Identify which cell holds the provided text, then report its (X, Y) central coordinate. 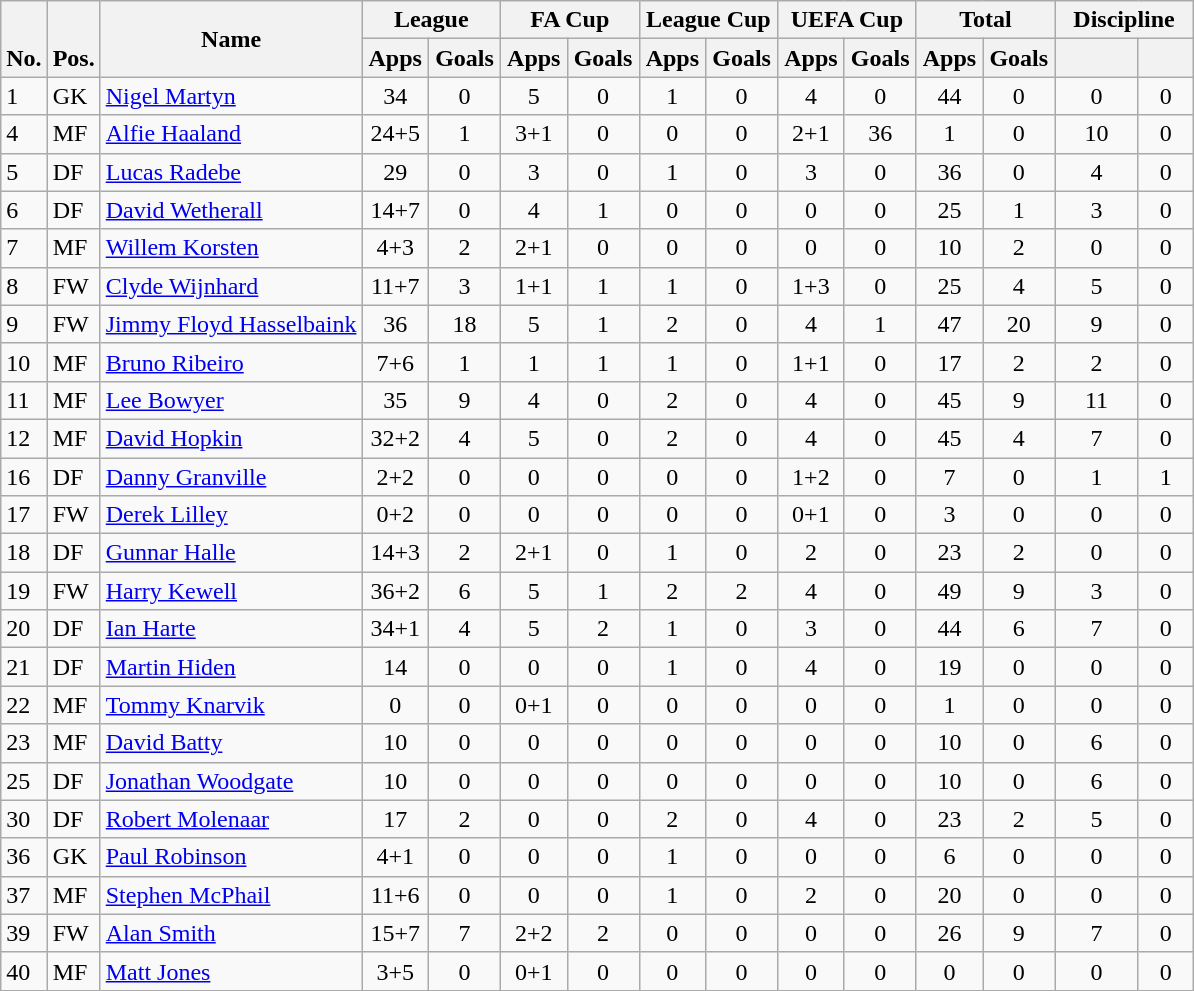
4+3 (396, 248)
15+7 (396, 933)
UEFA Cup (848, 20)
12 (24, 438)
14+3 (396, 553)
Bruno Ribeiro (231, 362)
Stephen McPhail (231, 895)
David Batty (231, 743)
FA Cup (570, 20)
4+1 (396, 857)
36+2 (396, 591)
35 (396, 400)
Martin Hiden (231, 667)
League (432, 20)
21 (24, 667)
No. (24, 39)
16 (24, 477)
Pos. (74, 39)
47 (950, 324)
Danny Granville (231, 477)
Alan Smith (231, 933)
Jonathan Woodgate (231, 781)
8 (24, 286)
Tommy Knarvik (231, 705)
Gunnar Halle (231, 553)
30 (24, 819)
Alfie Haaland (231, 134)
Derek Lilley (231, 515)
24+5 (396, 134)
1+2 (812, 477)
29 (396, 172)
37 (24, 895)
Discipline (1124, 20)
Willem Korsten (231, 248)
26 (950, 933)
14 (396, 667)
Matt Jones (231, 971)
7+6 (396, 362)
Name (231, 39)
3+5 (396, 971)
Clyde Wijnhard (231, 286)
Robert Molenaar (231, 819)
David Wetherall (231, 210)
Total (986, 20)
Lucas Radebe (231, 172)
3+1 (534, 134)
1+3 (812, 286)
11+6 (396, 895)
34+1 (396, 629)
Jimmy Floyd Hasselbaink (231, 324)
League Cup (708, 20)
40 (24, 971)
Lee Bowyer (231, 400)
Ian Harte (231, 629)
Harry Kewell (231, 591)
David Hopkin (231, 438)
49 (950, 591)
34 (396, 96)
Paul Robinson (231, 857)
32+2 (396, 438)
0+2 (396, 515)
22 (24, 705)
39 (24, 933)
11+7 (396, 286)
14+7 (396, 210)
Nigel Martyn (231, 96)
